Provide the [X, Y] coordinate of the cell's center where the given text is located.  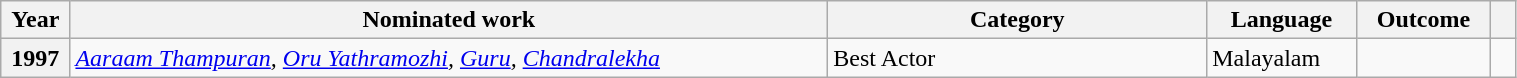
Outcome [1424, 20]
Aaraam Thampuran, Oru Yathramozhi, Guru, Chandralekha [449, 58]
Best Actor [1018, 58]
Year [36, 20]
Category [1018, 20]
Malayalam [1282, 58]
1997 [36, 58]
Nominated work [449, 20]
Language [1282, 20]
